Detect which cell encompasses the target text, then output its (x, y) center coordinate. 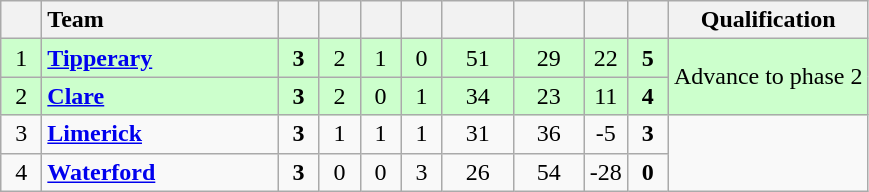
Waterford (160, 172)
29 (548, 58)
34 (478, 96)
23 (548, 96)
-5 (606, 134)
Limerick (160, 134)
Advance to phase 2 (768, 77)
22 (606, 58)
-28 (606, 172)
Clare (160, 96)
11 (606, 96)
54 (548, 172)
Tipperary (160, 58)
5 (648, 58)
Qualification (768, 20)
51 (478, 58)
36 (548, 134)
Team (160, 20)
31 (478, 134)
26 (478, 172)
